From the cell containing the given text, extract its center point as [x, y] coordinate. 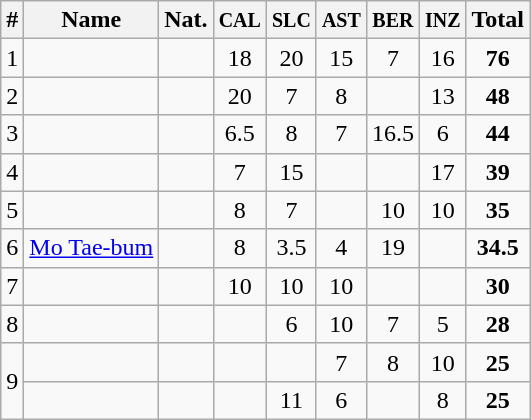
Mo Tae-bum [92, 248]
BER [392, 20]
17 [442, 172]
6.5 [240, 134]
28 [498, 324]
2 [12, 96]
3.5 [291, 248]
11 [291, 400]
Name [92, 20]
18 [240, 58]
Total [498, 20]
AST [341, 20]
19 [392, 248]
16.5 [392, 134]
SLC [291, 20]
9 [12, 381]
48 [498, 96]
30 [498, 286]
44 [498, 134]
35 [498, 210]
16 [442, 58]
INZ [442, 20]
76 [498, 58]
1 [12, 58]
3 [12, 134]
CAL [240, 20]
39 [498, 172]
Nat. [186, 20]
# [12, 20]
34.5 [498, 248]
13 [442, 96]
